Determine the [X, Y] coordinate at the center of the cell enclosing the given text.  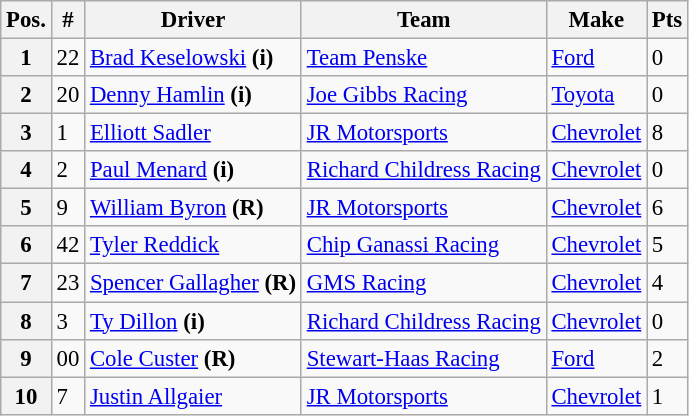
23 [68, 283]
10 [26, 396]
Brad Keselowski (i) [194, 58]
Cole Custer (R) [194, 358]
Stewart-Haas Racing [424, 358]
Joe Gibbs Racing [424, 95]
Denny Hamlin (i) [194, 95]
Tyler Reddick [194, 245]
GMS Racing [424, 283]
Ty Dillon (i) [194, 321]
William Byron (R) [194, 208]
Paul Menard (i) [194, 170]
00 [68, 358]
# [68, 20]
Justin Allgaier [194, 396]
Team [424, 20]
42 [68, 245]
Driver [194, 20]
22 [68, 58]
20 [68, 95]
Elliott Sadler [194, 133]
Pts [668, 20]
Chip Ganassi Racing [424, 245]
Spencer Gallagher (R) [194, 283]
Make [596, 20]
Pos. [26, 20]
Team Penske [424, 58]
Toyota [596, 95]
